Extract the (x, y) coordinate from the center of the cell holding the provided text.  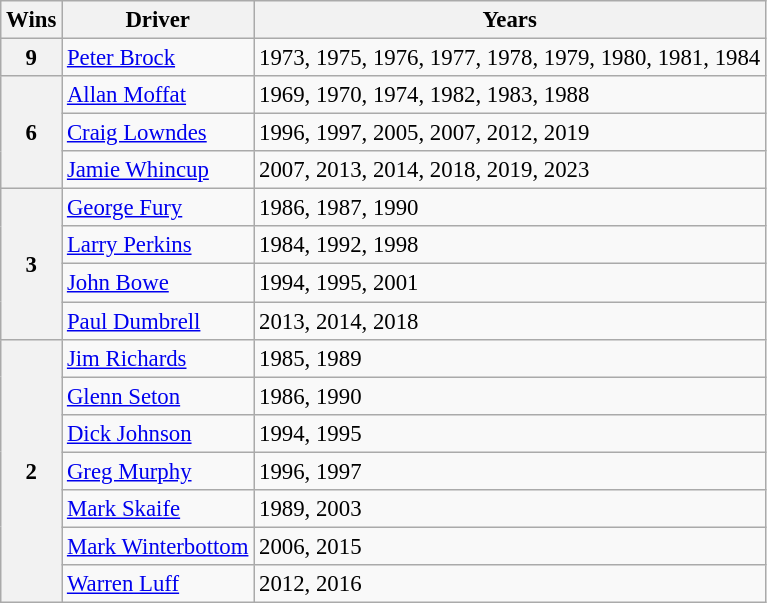
2012, 2016 (510, 584)
Greg Murphy (158, 471)
1986, 1990 (510, 396)
Wins (32, 20)
6 (32, 132)
Larry Perkins (158, 245)
2 (32, 470)
3 (32, 264)
George Fury (158, 208)
Craig Lowndes (158, 133)
2013, 2014, 2018 (510, 321)
1985, 1989 (510, 358)
1996, 1997 (510, 471)
Paul Dumbrell (158, 321)
Dick Johnson (158, 433)
Allan Moffat (158, 95)
Jamie Whincup (158, 170)
2007, 2013, 2014, 2018, 2019, 2023 (510, 170)
1986, 1987, 1990 (510, 208)
2006, 2015 (510, 546)
1984, 1992, 1998 (510, 245)
Peter Brock (158, 58)
1969, 1970, 1974, 1982, 1983, 1988 (510, 95)
Warren Luff (158, 584)
John Bowe (158, 283)
Years (510, 20)
Driver (158, 20)
1973, 1975, 1976, 1977, 1978, 1979, 1980, 1981, 1984 (510, 58)
Mark Skaife (158, 509)
9 (32, 58)
1996, 1997, 2005, 2007, 2012, 2019 (510, 133)
1994, 1995, 2001 (510, 283)
1994, 1995 (510, 433)
Mark Winterbottom (158, 546)
1989, 2003 (510, 509)
Jim Richards (158, 358)
Glenn Seton (158, 396)
